Provide the (X, Y) coordinate of the cell's center where the given text is located.  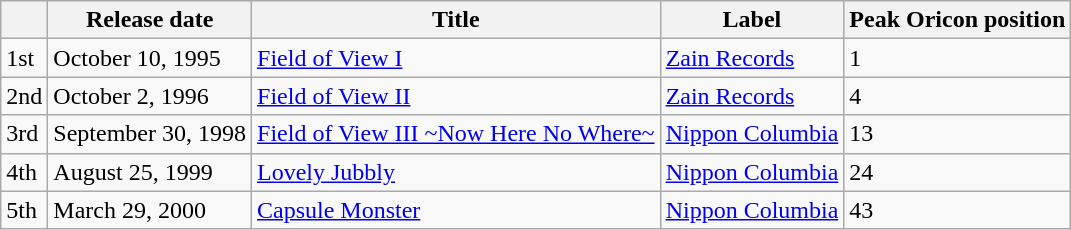
Peak Oricon position (958, 20)
August 25, 1999 (150, 172)
5th (24, 210)
March 29, 2000 (150, 210)
Field of View II (456, 96)
Title (456, 20)
4 (958, 96)
October 2, 1996 (150, 96)
Capsule Monster (456, 210)
Label (752, 20)
October 10, 1995 (150, 58)
Lovely Jubbly (456, 172)
1st (24, 58)
2nd (24, 96)
13 (958, 134)
4th (24, 172)
Field of View III ~Now Here No Where~ (456, 134)
43 (958, 210)
1 (958, 58)
Release date (150, 20)
3rd (24, 134)
September 30, 1998 (150, 134)
Field of View I (456, 58)
24 (958, 172)
